Return the (X, Y) coordinate for the center point of the cell that contains the specified text.  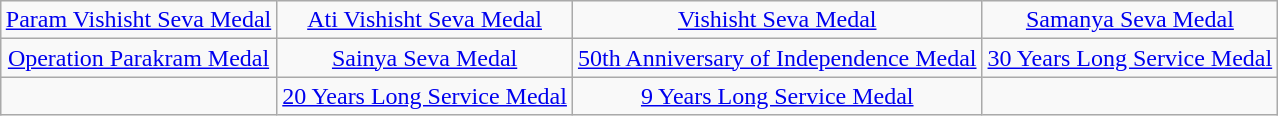
Samanya Seva Medal (1130, 20)
Vishisht Seva Medal (777, 20)
Ati Vishisht Seva Medal (425, 20)
Operation Parakram Medal (138, 58)
Param Vishisht Seva Medal (138, 20)
30 Years Long Service Medal (1130, 58)
9 Years Long Service Medal (777, 96)
20 Years Long Service Medal (425, 96)
50th Anniversary of Independence Medal (777, 58)
Sainya Seva Medal (425, 58)
